Locate the cell with the specified text and output its [X, Y] center coordinate. 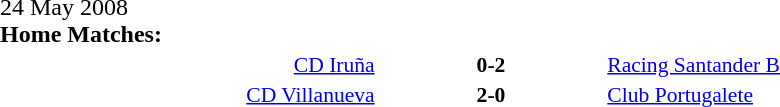
0-2 [492, 64]
